Extract the [x, y] coordinate from the center of the cell holding the provided text.  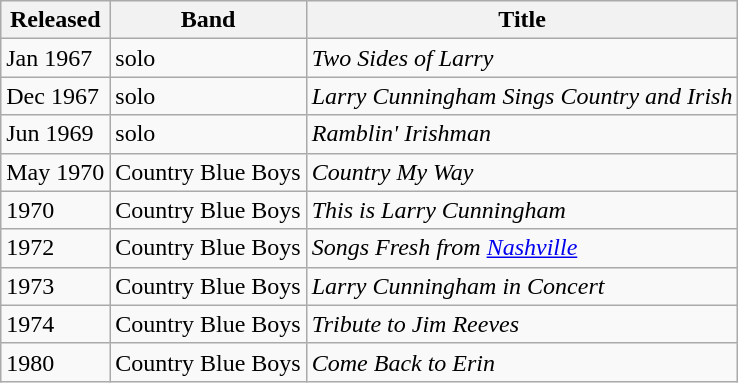
1972 [56, 248]
Jan 1967 [56, 58]
May 1970 [56, 172]
1970 [56, 210]
Tribute to Jim Reeves [522, 324]
1980 [56, 362]
Country My Way [522, 172]
Ramblin' Irishman [522, 134]
Dec 1967 [56, 96]
Two Sides of Larry [522, 58]
Jun 1969 [56, 134]
1974 [56, 324]
Come Back to Erin [522, 362]
Larry Cunningham Sings Country and Irish [522, 96]
Larry Cunningham in Concert [522, 286]
Band [208, 20]
This is Larry Cunningham [522, 210]
Released [56, 20]
Songs Fresh from Nashville [522, 248]
Title [522, 20]
1973 [56, 286]
